Identify which cell holds the provided text, then report its [x, y] central coordinate. 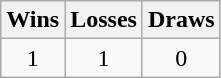
0 [181, 58]
Wins [33, 20]
Losses [104, 20]
Draws [181, 20]
